Locate the cell with the specified text and output its [x, y] center coordinate. 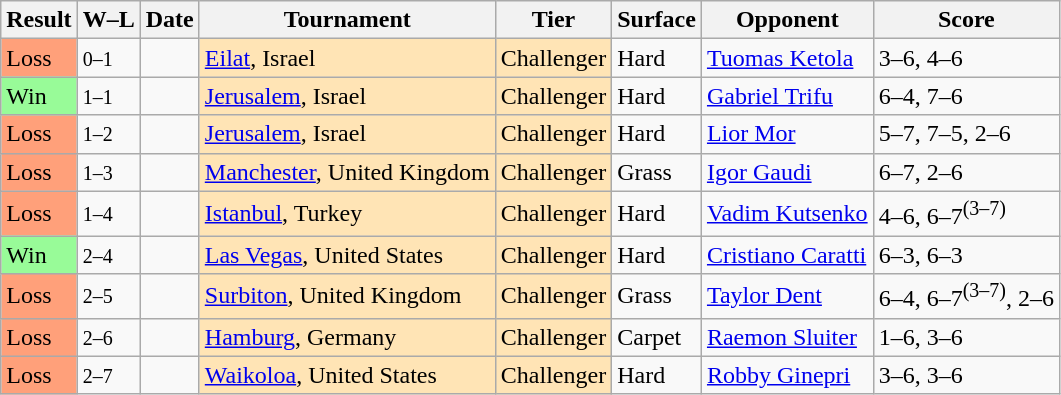
Opponent [787, 20]
Result [39, 20]
Eilat, Israel [347, 58]
6–4, 6–7(3–7), 2–6 [966, 296]
Score [966, 20]
3–6, 4–6 [966, 58]
4–6, 6–7(3–7) [966, 214]
Las Vegas, United States [347, 255]
Hamburg, Germany [347, 337]
0–1 [108, 58]
6–7, 2–6 [966, 172]
Waikoloa, United States [347, 375]
Tournament [347, 20]
1–2 [108, 134]
1–3 [108, 172]
Vadim Kutsenko [787, 214]
2–4 [108, 255]
Tier [553, 20]
Taylor Dent [787, 296]
Tuomas Ketola [787, 58]
Surbiton, United Kingdom [347, 296]
Surface [657, 20]
Date [170, 20]
Istanbul, Turkey [347, 214]
2–6 [108, 337]
6–4, 7–6 [966, 96]
Raemon Sluiter [787, 337]
Robby Ginepri [787, 375]
Carpet [657, 337]
3–6, 3–6 [966, 375]
Cristiano Caratti [787, 255]
1–1 [108, 96]
5–7, 7–5, 2–6 [966, 134]
Manchester, United Kingdom [347, 172]
Lior Mor [787, 134]
1–4 [108, 214]
2–5 [108, 296]
Igor Gaudi [787, 172]
2–7 [108, 375]
1–6, 3–6 [966, 337]
6–3, 6–3 [966, 255]
Gabriel Trifu [787, 96]
W–L [108, 20]
